Locate the cell with the specified text and output its [X, Y] center coordinate. 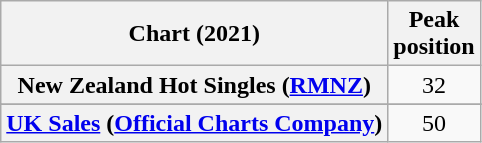
Chart (2021) [194, 34]
50 [434, 123]
32 [434, 85]
New Zealand Hot Singles (RMNZ) [194, 85]
Peakposition [434, 34]
UK Sales (Official Charts Company) [194, 123]
